Output the (X, Y) coordinate of the center of the cell containing the given text.  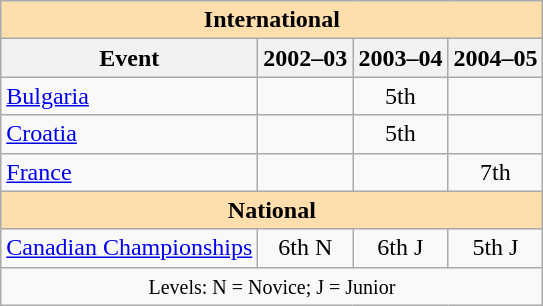
6th J (400, 248)
International (272, 20)
2004–05 (496, 58)
Event (130, 58)
2002–03 (306, 58)
Bulgaria (130, 96)
7th (496, 172)
2003–04 (400, 58)
Canadian Championships (130, 248)
Levels: N = Novice; J = Junior (272, 286)
France (130, 172)
6th N (306, 248)
5th J (496, 248)
Croatia (130, 134)
National (272, 210)
